From the cell containing the given text, extract its center point as [x, y] coordinate. 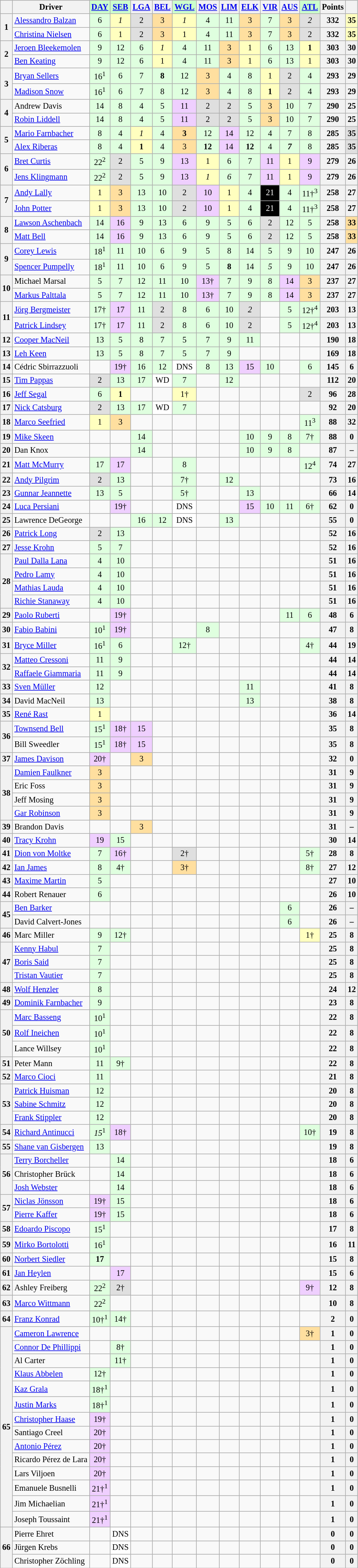
Bryce Miller [51, 646]
Patrick Huisman [51, 1091]
Jim Michaelian [51, 1504]
Klaus Abbelen [51, 1374]
92 [333, 408]
Jürgen Krebs [51, 1547]
Lars Viljoen [51, 1473]
Matteo Cressoni [51, 660]
MOS [208, 7]
René Rast [51, 714]
Christopher Zöchling [51, 1561]
16† [120, 854]
Pierre Ehret [51, 1534]
Patrick Long [51, 534]
6† [310, 507]
Andy Lally [51, 192]
56 [6, 1174]
Mathias Lauda [51, 588]
42 [6, 867]
Frank Stippler [51, 1118]
Madison Snow [51, 92]
Justin Marks [51, 1405]
73 [333, 480]
49 [6, 1003]
Edoardo Piscopo [51, 1229]
Gunnar Jeannette [51, 493]
Tristan Vautier [51, 976]
Boris Said [51, 962]
Dion von Moltke [51, 854]
Jesse Krohn [51, 547]
Cameron Lawrence [51, 1333]
Rolf Ineichen [51, 1033]
Points [333, 7]
Tim Pappas [51, 380]
DAY [100, 7]
10†1 [100, 1319]
43 [6, 881]
Michael Marsal [51, 281]
Santiago Creel [51, 1433]
Marc Miller [51, 935]
Antonio Pérez [51, 1446]
Peter Mann [51, 1063]
Terry Borcheller [51, 1160]
Christopher Brück [51, 1174]
Luca Persiani [51, 507]
Lance Willsey [51, 1049]
Emanuele Busnelli [51, 1488]
46 [6, 935]
Alessandro Balzan [51, 21]
ATL [310, 7]
Shane van Gisbergen [51, 1147]
Markus Palttala [51, 295]
Robin Liddell [51, 120]
Alex Riberas [51, 147]
Lawrence DeGeorge [51, 520]
Andrew Davis [51, 106]
Joseph Toussaint [51, 1519]
Kaz Grala [51, 1389]
Mike Skeen [51, 437]
37 [6, 759]
Raffaele Giammaria [51, 673]
Bret Curtis [51, 161]
Brandon Davis [51, 827]
61 [6, 1273]
LGA [142, 7]
57 [6, 1207]
14† [120, 1319]
VIR [270, 7]
Fabio Babini [51, 629]
LIM [229, 7]
Marc Basseng [51, 1017]
Driver [51, 7]
WGL [185, 7]
Ricardo Pérez de Lara [51, 1460]
Kenny Habul [51, 949]
Lawson Aschenbach [51, 223]
65 [6, 1427]
Marco Wittmann [51, 1303]
45 [6, 914]
David Calvert-Jones [51, 922]
Ian James [51, 867]
Matt Bell [51, 237]
David MacNeil [51, 701]
Townsend Bell [51, 728]
Niclas Jönsson [51, 1201]
Jörg Bergmeister [51, 310]
Pedro Lamy [51, 574]
Jeff Mosing [51, 800]
John Potter [51, 208]
54 [6, 1132]
59 [6, 1244]
ELK [250, 7]
Franz Konrad [51, 1319]
Bryan Sellers [51, 76]
Paul Dalla Lana [51, 561]
Leh Keen [51, 353]
Andy Pilgrim [51, 480]
Gar Robinson [51, 813]
190 [333, 340]
Corey Lewis [51, 251]
Richie Stanaway [51, 601]
BEL [162, 7]
Bill Sweedler [51, 745]
64 [6, 1319]
112 [333, 380]
10† [310, 1132]
Spencer Pumpelly [51, 266]
SEB [120, 7]
Ben Barker [51, 908]
Marco Cioci [51, 1077]
Jeff Segal [51, 394]
Sabine Schmitz [51, 1104]
Nick Catsburg [51, 408]
Connor De Phillippi [51, 1347]
Matt McMurry [51, 465]
113 [310, 422]
Dominik Farnbacher [51, 1003]
63 [6, 1303]
Robert Renauer [51, 894]
124 [310, 465]
Josh Webster [51, 1187]
Wolf Henzler [51, 989]
Mirko Bortolotti [51, 1244]
Norbert Siedler [51, 1259]
Richard Antinucci [51, 1132]
James Davison [51, 759]
53 [6, 1104]
Marco Seefried [51, 422]
Mario Farnbacher [51, 133]
Maxime Martin [51, 881]
Eric Foss [51, 786]
Al Carter [51, 1361]
Ashley Freiberg [51, 1288]
Jan Heylen [51, 1273]
Paolo Ruberti [51, 615]
Jens Klingmann [51, 177]
Tracy Krohn [51, 840]
AUS [290, 7]
Patrick Lindsey [51, 325]
60 [6, 1259]
40 [6, 840]
Ben Keating [51, 61]
Cooper MacNeil [51, 340]
96 [333, 394]
169 [333, 353]
Pierre Kaffer [51, 1215]
74 [333, 465]
11† [120, 1361]
Damien Faulkner [51, 773]
Cédric Sbirrazzuoli [51, 367]
Christopher Haase [51, 1419]
58 [6, 1229]
Dan Knox [51, 450]
39 [6, 827]
Jeroen Bleekemolen [51, 47]
50 [6, 1033]
87 [333, 450]
Christina Nielsen [51, 34]
Sven Müller [51, 687]
145 [333, 367]
34 [6, 701]
